Output the [x, y] coordinate of the center of the cell containing the given text.  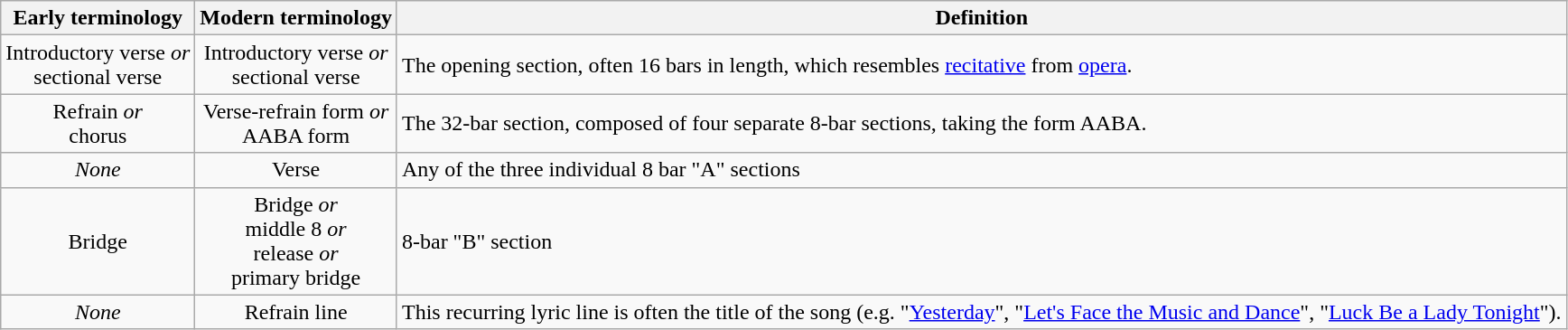
Any of the three individual 8 bar "A" sections [981, 170]
Bridge [98, 240]
Refrain orchorus [98, 123]
Modern terminology [296, 18]
Verse-refrain form orAABA form [296, 123]
Early terminology [98, 18]
Bridge ormiddle 8 orrelease orprimary bridge [296, 240]
This recurring lyric line is often the title of the song (e.g. "Yesterday", "Let's Face the Music and Dance", "Luck Be a Lady Tonight"). [981, 312]
The 32-bar section, composed of four separate 8-bar sections, taking the form AABA. [981, 123]
8-bar "B" section [981, 240]
Verse [296, 170]
Refrain line [296, 312]
Definition [981, 18]
The opening section, often 16 bars in length, which resembles recitative from opera. [981, 65]
